Extract the [x, y] coordinate from the center of the cell holding the provided text.  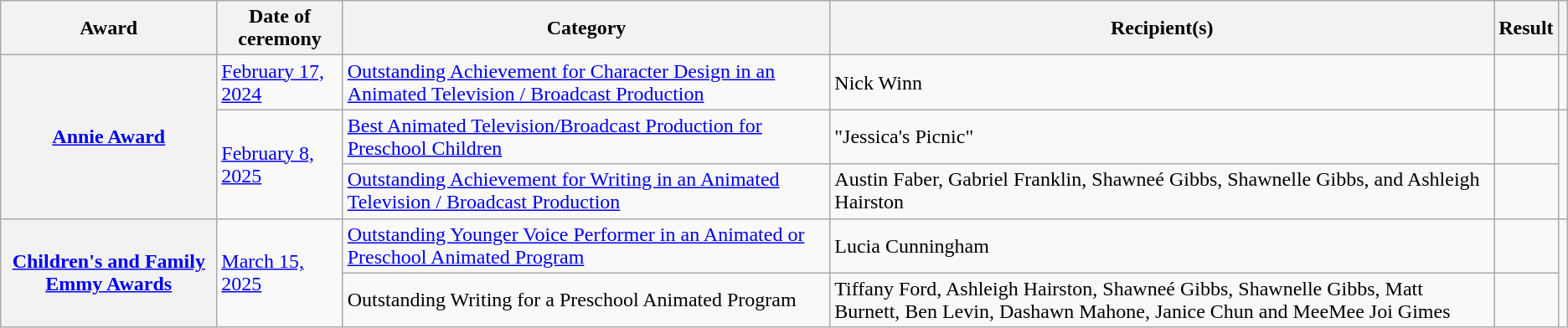
Date of ceremony [280, 28]
Nick Winn [1163, 82]
February 17, 2024 [280, 82]
Category [586, 28]
Best Animated Television/Broadcast Production for Preschool Children [586, 137]
Children's and Family Emmy Awards [109, 273]
Tiffany Ford, Ashleigh Hairston, Shawneé Gibbs, Shawnelle Gibbs, Matt Burnett, Ben Levin, Dashawn Mahone, Janice Chun and MeeMee Joi Gimes [1163, 300]
Outstanding Achievement for Character Design in an Animated Television / Broadcast Production [586, 82]
March 15, 2025 [280, 273]
Austin Faber, Gabriel Franklin, Shawneé Gibbs, Shawnelle Gibbs, and Ashleigh Hairston [1163, 191]
Lucia Cunningham [1163, 246]
Result [1526, 28]
Recipient(s) [1163, 28]
Outstanding Achievement for Writing in an Animated Television / Broadcast Production [586, 191]
February 8, 2025 [280, 164]
Outstanding Writing for a Preschool Animated Program [586, 300]
"Jessica's Picnic" [1163, 137]
Annie Award [109, 137]
Outstanding Younger Voice Performer in an Animated or Preschool Animated Program [586, 246]
Award [109, 28]
